Scan for the cell matching the given text and deliver its [x, y] coordinate at center. 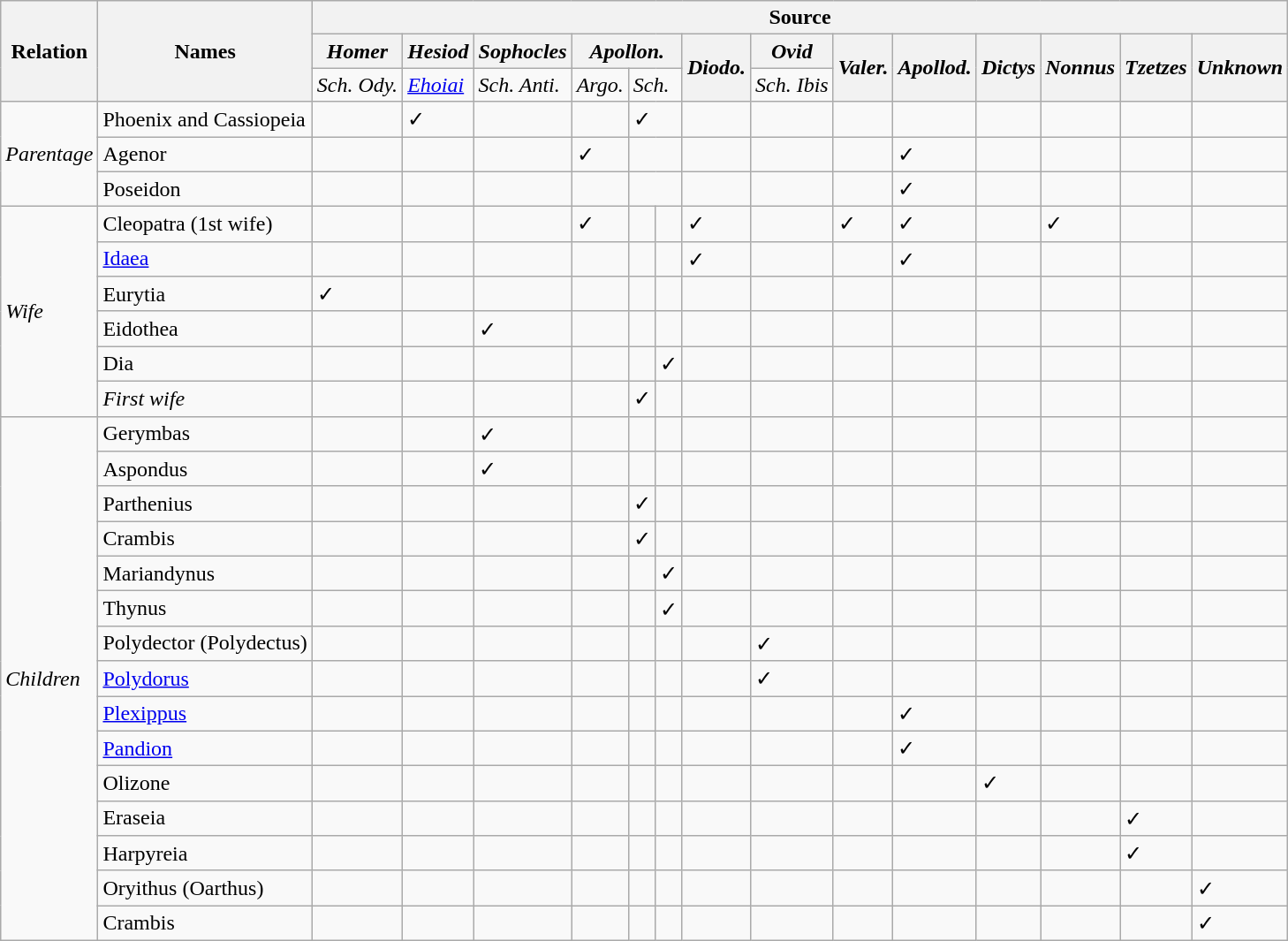
Tzetzes [1156, 68]
Plexippus [205, 714]
Cleopatra (1st wife) [205, 224]
Valer. [863, 68]
Oryithus (Oarthus) [205, 888]
Children [49, 679]
Thynus [205, 609]
Aspondus [205, 469]
Olizone [205, 784]
Polydector (Polydectus) [205, 643]
Parentage [49, 154]
Argo. [600, 85]
Mariandynus [205, 573]
Eurytia [205, 294]
Dictys [1008, 68]
Agenor [205, 154]
First wife [205, 398]
Eidothea [205, 329]
Sch. Ibis [792, 85]
Apollon. [627, 51]
Ehoiai [438, 85]
Nonnus [1080, 68]
Apollod. [935, 68]
Harpyreia [205, 854]
Sch. Anti. [523, 85]
Polydorus [205, 679]
Sch. [655, 85]
Idaea [205, 259]
Phoenix and Cassiopeia [205, 119]
Gerymbas [205, 434]
Relation [49, 51]
Eraseia [205, 818]
Pandion [205, 748]
Wife [49, 311]
Ovid [792, 51]
Homer [357, 51]
Diodo. [716, 68]
Parthenius [205, 504]
Sophocles [523, 51]
Names [205, 51]
Dia [205, 364]
Poseidon [205, 189]
Source [799, 18]
Hesiod [438, 51]
Sch. Ody. [357, 85]
Unknown [1239, 68]
